Return the [x, y] coordinate for the center point of the cell that contains the specified text.  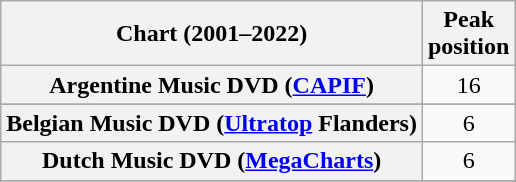
Peakposition [468, 34]
Belgian Music DVD (Ultratop Flanders) [212, 123]
Argentine Music DVD (CAPIF) [212, 85]
Dutch Music DVD (MegaCharts) [212, 161]
Chart (2001–2022) [212, 34]
16 [468, 85]
